Identify which cell holds the provided text, then report its [x, y] central coordinate. 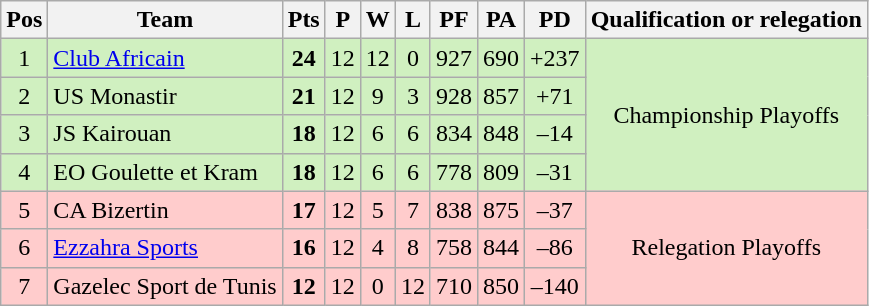
Relegation Playoffs [726, 248]
–140 [556, 286]
–31 [556, 172]
850 [500, 286]
710 [454, 286]
Team [165, 20]
834 [454, 134]
PA [500, 20]
PD [556, 20]
2 [24, 96]
CA Bizertin [165, 210]
857 [500, 96]
844 [500, 248]
P [342, 20]
16 [304, 248]
875 [500, 210]
927 [454, 58]
690 [500, 58]
778 [454, 172]
Pos [24, 20]
809 [500, 172]
+71 [556, 96]
9 [378, 96]
–86 [556, 248]
838 [454, 210]
JS Kairouan [165, 134]
24 [304, 58]
Championship Playoffs [726, 115]
–14 [556, 134]
848 [500, 134]
Ezzahra Sports [165, 248]
W [378, 20]
Gazelec Sport de Tunis [165, 286]
US Monastir [165, 96]
+237 [556, 58]
Qualification or relegation [726, 20]
21 [304, 96]
928 [454, 96]
Club Africain [165, 58]
758 [454, 248]
EO Goulette et Kram [165, 172]
–37 [556, 210]
1 [24, 58]
Pts [304, 20]
8 [412, 248]
L [412, 20]
17 [304, 210]
PF [454, 20]
